Find where the given text appears and provide that cell's center as [X, Y] coordinate. 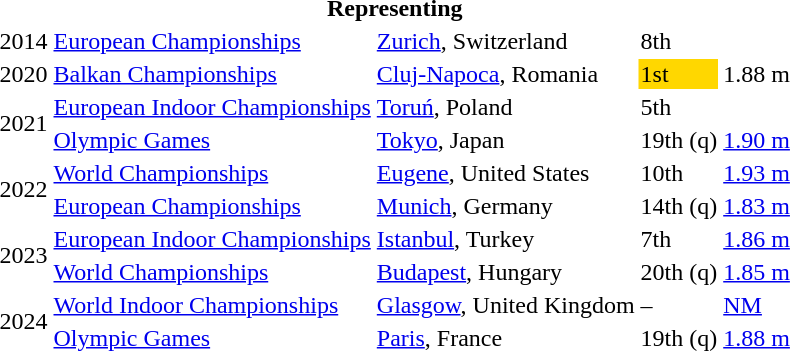
19th (q) [679, 140]
5th [679, 107]
Tokyo, Japan [506, 140]
Toruń, Poland [506, 107]
Eugene, United States [506, 173]
7th [679, 239]
Munich, Germany [506, 206]
8th [679, 41]
20th (q) [679, 272]
Budapest, Hungary [506, 272]
Balkan Championships [212, 74]
– [679, 305]
Cluj-Napoca, Romania [506, 74]
Zurich, Switzerland [506, 41]
14th (q) [679, 206]
World Indoor Championships [212, 305]
10th [679, 173]
Glasgow, United Kingdom [506, 305]
Olympic Games [212, 140]
1st [679, 74]
Istanbul, Turkey [506, 239]
